From the cell containing the given text, extract its center point as [x, y] coordinate. 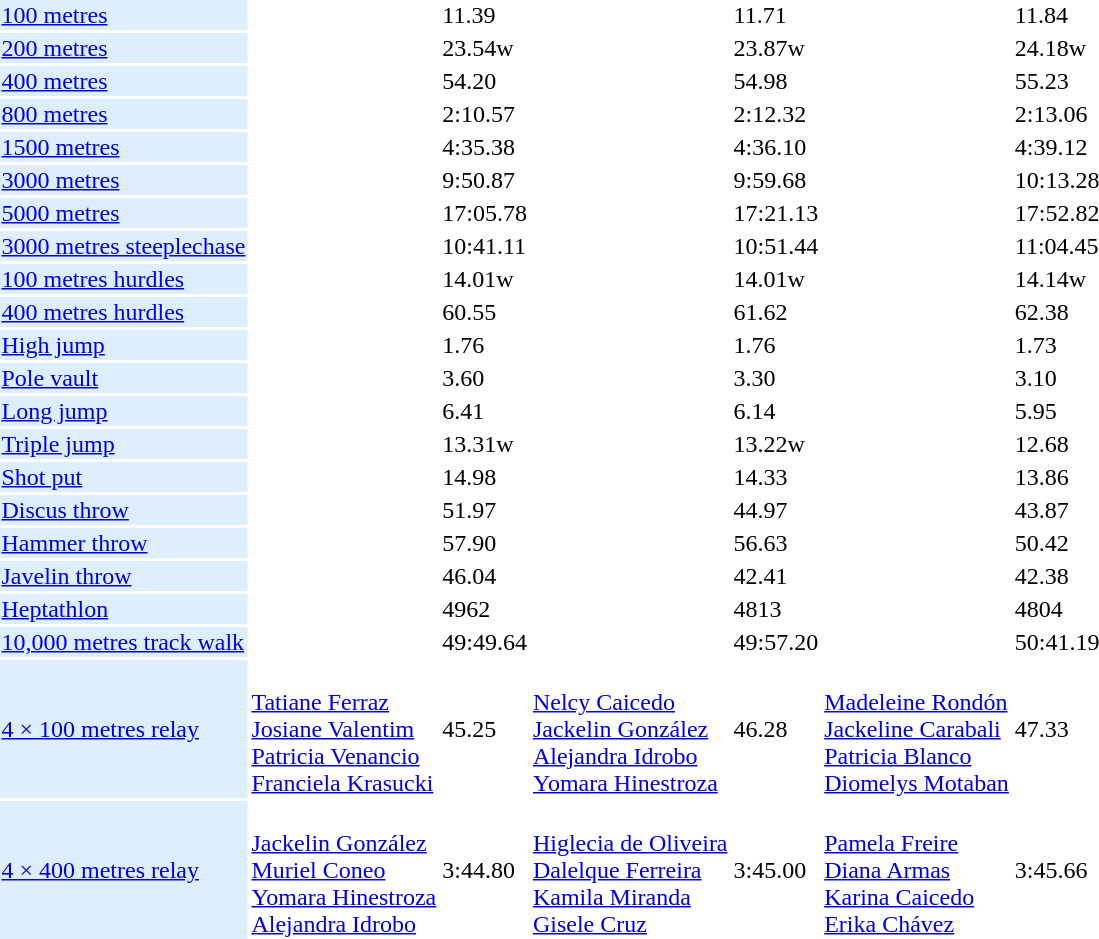
100 metres hurdles [124, 279]
Shot put [124, 477]
45.25 [485, 729]
4:35.38 [485, 147]
Triple jump [124, 444]
11.71 [776, 15]
9:59.68 [776, 180]
3000 metres [124, 180]
Pole vault [124, 378]
5000 metres [124, 213]
4 × 100 metres relay [124, 729]
46.04 [485, 576]
61.62 [776, 312]
4962 [485, 609]
17:05.78 [485, 213]
400 metres [124, 81]
42.41 [776, 576]
9:50.87 [485, 180]
4:36.10 [776, 147]
49:49.64 [485, 642]
60.55 [485, 312]
46.28 [776, 729]
6.41 [485, 411]
23.87w [776, 48]
Long jump [124, 411]
Pamela Freire Diana Armas Karina Caicedo Erika Chávez [917, 870]
57.90 [485, 543]
54.20 [485, 81]
1500 metres [124, 147]
10,000 metres track walk [124, 642]
High jump [124, 345]
Hammer throw [124, 543]
2:12.32 [776, 114]
56.63 [776, 543]
10:51.44 [776, 246]
100 metres [124, 15]
6.14 [776, 411]
Javelin throw [124, 576]
4 × 400 metres relay [124, 870]
13.22w [776, 444]
Nelcy Caicedo Jackelin González Alejandra Idrobo Yomara Hinestroza [630, 729]
Heptathlon [124, 609]
400 metres hurdles [124, 312]
Discus throw [124, 510]
200 metres [124, 48]
51.97 [485, 510]
49:57.20 [776, 642]
4813 [776, 609]
Madeleine Rondón Jackeline Carabali Patricia Blanco Diomelys Motaban [917, 729]
Higlecia de Oliveira Dalelque Ferreira Kamila Miranda Gisele Cruz [630, 870]
14.98 [485, 477]
23.54w [485, 48]
2:10.57 [485, 114]
17:21.13 [776, 213]
Jackelin González Muriel Coneo Yomara Hinestroza Alejandra Idrobo [344, 870]
54.98 [776, 81]
11.39 [485, 15]
800 metres [124, 114]
3.30 [776, 378]
3.60 [485, 378]
3000 metres steeplechase [124, 246]
10:41.11 [485, 246]
44.97 [776, 510]
13.31w [485, 444]
Tatiane Ferraz Josiane Valentim Patricia Venancio Franciela Krasucki [344, 729]
14.33 [776, 477]
3:44.80 [485, 870]
3:45.00 [776, 870]
